Detect which cell encompasses the target text, then output its (x, y) center coordinate. 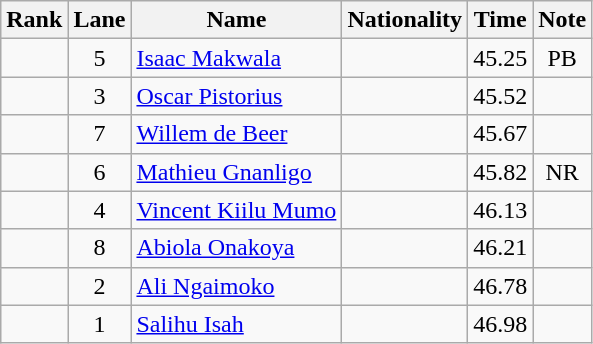
Abiola Onakoya (236, 248)
4 (100, 210)
46.13 (500, 210)
Salihu Isah (236, 324)
1 (100, 324)
Ali Ngaimoko (236, 286)
46.78 (500, 286)
Time (500, 20)
5 (100, 58)
Mathieu Gnanligo (236, 172)
45.67 (500, 134)
6 (100, 172)
2 (100, 286)
Willem de Beer (236, 134)
PB (562, 58)
Note (562, 20)
3 (100, 96)
Nationality (405, 20)
Name (236, 20)
46.98 (500, 324)
Lane (100, 20)
45.82 (500, 172)
8 (100, 248)
Rank (34, 20)
Oscar Pistorius (236, 96)
46.21 (500, 248)
NR (562, 172)
45.52 (500, 96)
Isaac Makwala (236, 58)
7 (100, 134)
Vincent Kiilu Mumo (236, 210)
45.25 (500, 58)
